Return (X, Y) of the center of cell containing provided text 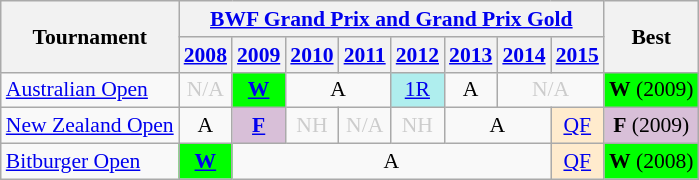
2012 (418, 55)
2008 (206, 55)
New Zealand Open (90, 126)
Bitburger Open (90, 162)
2011 (365, 55)
2013 (470, 55)
Australian Open (90, 90)
2015 (578, 55)
F (2009) (652, 126)
1R (418, 90)
W (2009) (652, 90)
2014 (524, 55)
2010 (312, 55)
BWF Grand Prix and Grand Prix Gold (392, 19)
Tournament (90, 36)
Best (652, 36)
F (258, 126)
W (2008) (652, 162)
2009 (258, 55)
